Return the (X, Y) coordinate for the center point of the cell that contains the specified text.  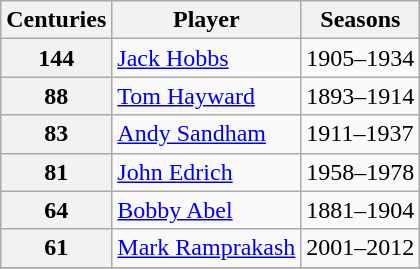
1905–1934 (360, 58)
Tom Hayward (206, 96)
61 (56, 248)
Andy Sandham (206, 134)
Player (206, 20)
83 (56, 134)
Bobby Abel (206, 210)
1958–1978 (360, 172)
1881–1904 (360, 210)
2001–2012 (360, 248)
Jack Hobbs (206, 58)
144 (56, 58)
Mark Ramprakash (206, 248)
John Edrich (206, 172)
88 (56, 96)
64 (56, 210)
Centuries (56, 20)
Seasons (360, 20)
1893–1914 (360, 96)
81 (56, 172)
1911–1937 (360, 134)
